Output the [x, y] coordinate of the center of the cell containing the given text.  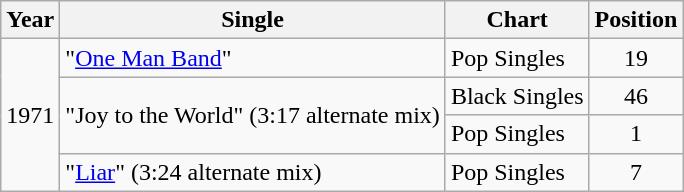
7 [636, 172]
Single [253, 20]
46 [636, 96]
Year [30, 20]
"One Man Band" [253, 58]
Position [636, 20]
"Liar" (3:24 alternate mix) [253, 172]
Black Singles [517, 96]
19 [636, 58]
1971 [30, 115]
"Joy to the World" (3:17 alternate mix) [253, 115]
Chart [517, 20]
1 [636, 134]
